Determine the [X, Y] coordinate at the center of the cell enclosing the given text.  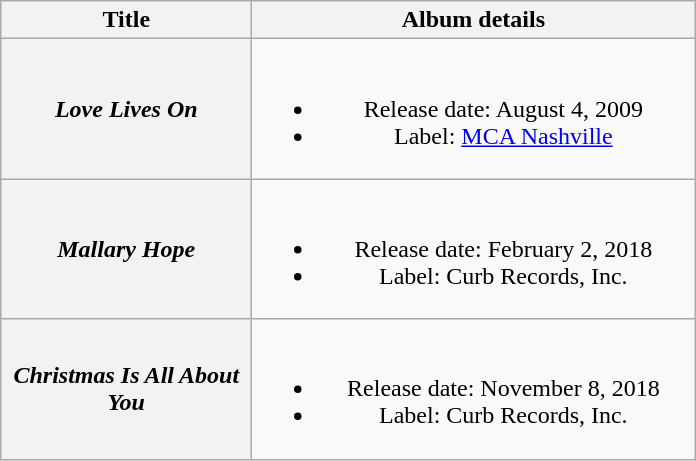
Title [126, 20]
Release date: November 8, 2018Label: Curb Records, Inc. [474, 389]
Album details [474, 20]
Mallary Hope [126, 249]
Release date: August 4, 2009Label: MCA Nashville [474, 109]
Love Lives On [126, 109]
Christmas Is All About You [126, 389]
Release date: February 2, 2018Label: Curb Records, Inc. [474, 249]
